Search for the cell housing the specified text and yield its (X, Y) center coordinate. 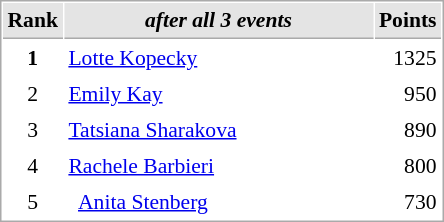
3 (32, 129)
Lotte Kopecky (218, 57)
800 (408, 165)
Tatsiana Sharakova (218, 129)
after all 3 events (218, 21)
1325 (408, 57)
5 (32, 201)
2 (32, 93)
Points (408, 21)
Anita Stenberg (218, 201)
4 (32, 165)
Rachele Barbieri (218, 165)
950 (408, 93)
730 (408, 201)
1 (32, 57)
Rank (32, 21)
890 (408, 129)
Emily Kay (218, 93)
